Extract the [X, Y] coordinate from the center of the cell holding the provided text.  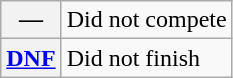
DNF [31, 58]
— [31, 20]
Did not compete [146, 20]
Did not finish [146, 58]
